Find where the given text appears and provide that cell's center as [x, y] coordinate. 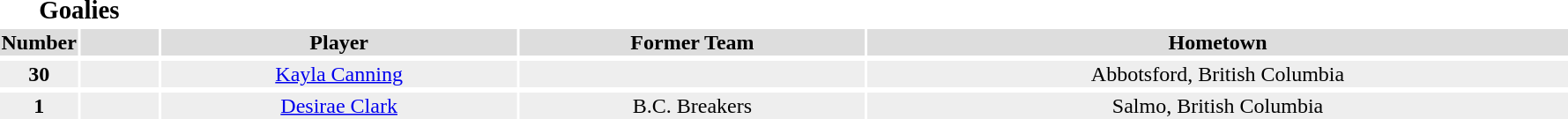
Desirae Clark [339, 106]
B.C. Breakers [693, 106]
1 [39, 106]
Former Team [693, 42]
30 [39, 74]
Salmo, British Columbia [1217, 106]
Player [339, 42]
Abbotsford, British Columbia [1217, 74]
Number [39, 42]
Kayla Canning [339, 74]
Hometown [1217, 42]
